Find where the given text appears and provide that cell's center as (X, Y) coordinate. 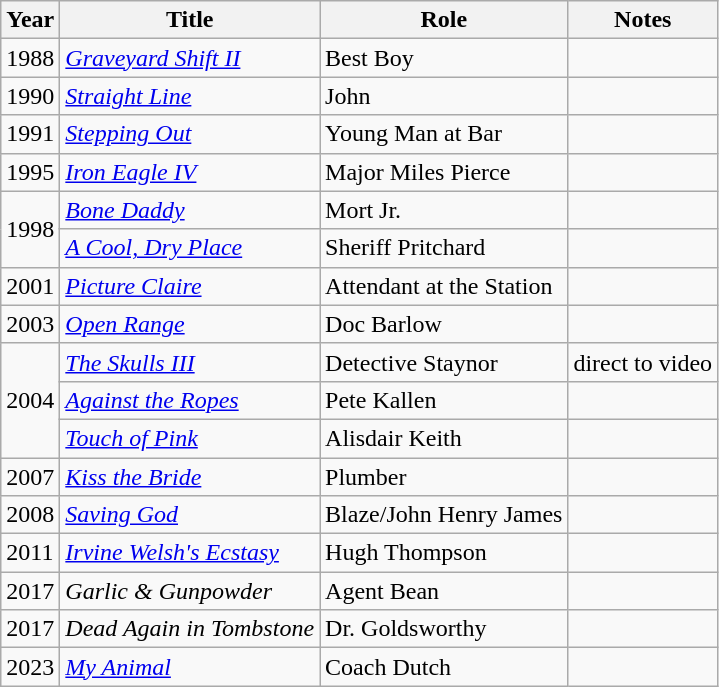
2008 (30, 515)
Alisdair Keith (444, 438)
Attendant at the Station (444, 286)
2004 (30, 400)
Detective Staynor (444, 362)
My Animal (190, 667)
Doc Barlow (444, 324)
Agent Bean (444, 591)
2023 (30, 667)
1998 (30, 229)
direct to video (643, 362)
Open Range (190, 324)
Major Miles Pierce (444, 172)
A Cool, Dry Place (190, 248)
Kiss the Bride (190, 477)
Saving God (190, 515)
Dead Again in Tombstone (190, 629)
Notes (643, 20)
Year (30, 20)
Against the Ropes (190, 400)
Irvine Welsh's Ecstasy (190, 553)
Stepping Out (190, 134)
Touch of Pink (190, 438)
Title (190, 20)
Picture Claire (190, 286)
Pete Kallen (444, 400)
1990 (30, 96)
Dr. Goldsworthy (444, 629)
Iron Eagle IV (190, 172)
2011 (30, 553)
Young Man at Bar (444, 134)
1995 (30, 172)
2003 (30, 324)
Sheriff Pritchard (444, 248)
Mort Jr. (444, 210)
Role (444, 20)
Hugh Thompson (444, 553)
Graveyard Shift II (190, 58)
1988 (30, 58)
1991 (30, 134)
2007 (30, 477)
Bone Daddy (190, 210)
The Skulls III (190, 362)
Garlic & Gunpowder (190, 591)
2001 (30, 286)
John (444, 96)
Straight Line (190, 96)
Best Boy (444, 58)
Blaze/John Henry James (444, 515)
Plumber (444, 477)
Coach Dutch (444, 667)
